For the text-containing cell, return its midpoint in [X, Y] coordinate format. 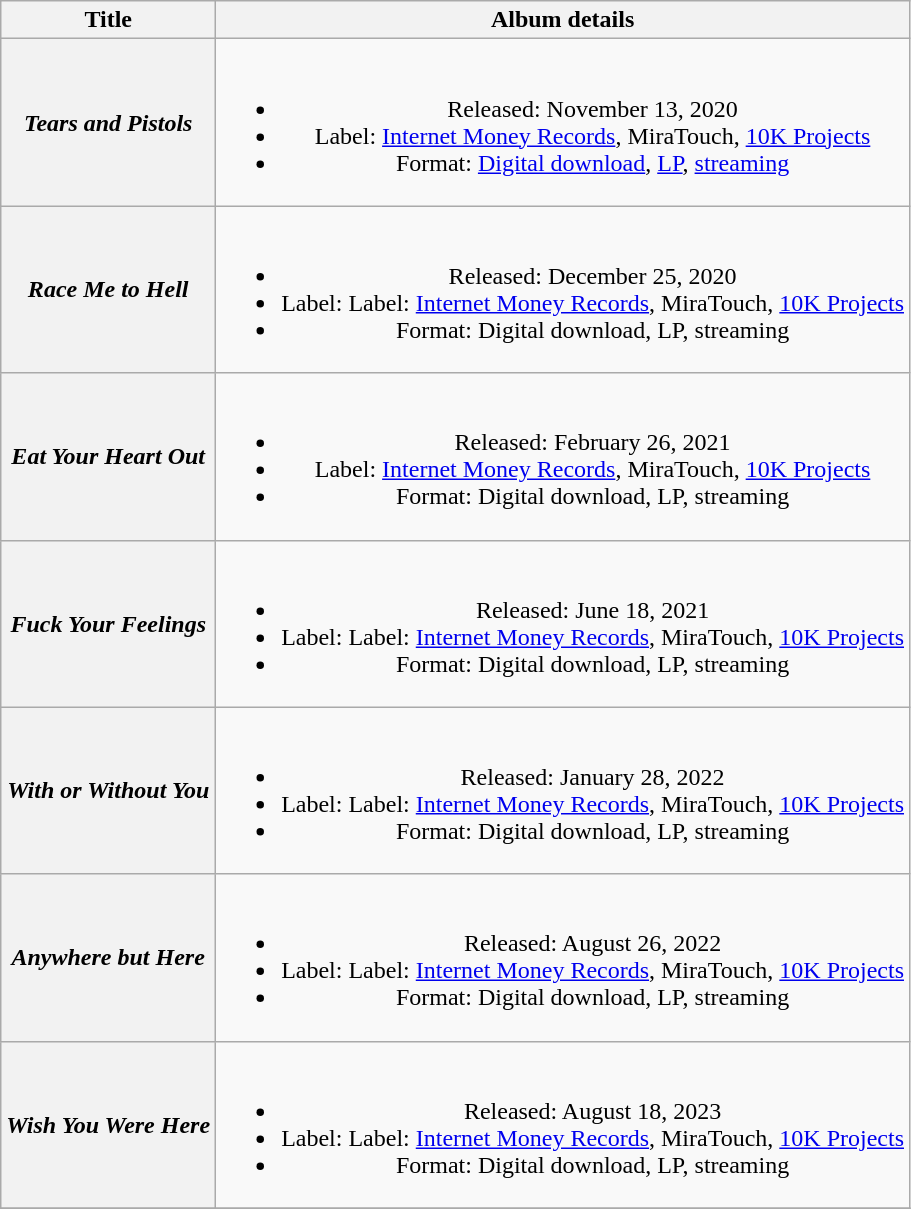
Wish You Were Here [108, 1124]
Fuck Your Feelings [108, 624]
Tears and Pistols [108, 122]
Released: November 13, 2020Label: Internet Money Records, MiraTouch, 10K ProjectsFormat: Digital download, LP, streaming [563, 122]
Released: August 26, 2022Label: Label: Internet Money Records, MiraTouch, 10K ProjectsFormat: Digital download, LP, streaming [563, 958]
Released: February 26, 2021Label: Internet Money Records, MiraTouch, 10K ProjectsFormat: Digital download, LP, streaming [563, 456]
Released: August 18, 2023Label: Label: Internet Money Records, MiraTouch, 10K ProjectsFormat: Digital download, LP, streaming [563, 1124]
Album details [563, 20]
Released: December 25, 2020Label: Label: Internet Money Records, MiraTouch, 10K ProjectsFormat: Digital download, LP, streaming [563, 290]
Anywhere but Here [108, 958]
Released: January 28, 2022Label: Label: Internet Money Records, MiraTouch, 10K ProjectsFormat: Digital download, LP, streaming [563, 790]
Title [108, 20]
With or Without You [108, 790]
Race Me to Hell [108, 290]
Released: June 18, 2021Label: Label: Internet Money Records, MiraTouch, 10K ProjectsFormat: Digital download, LP, streaming [563, 624]
Eat Your Heart Out [108, 456]
